Pinpoint the cell where the given text exists, returning its (X, Y) midpoint coordinate. 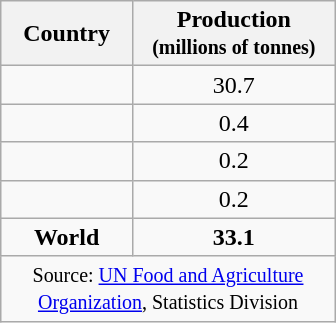
World (67, 237)
0.4 (234, 123)
Production (millions of tonnes) (234, 34)
Source: UN Food and Agriculture Organization, Statistics Division (168, 288)
Country (67, 34)
33.1 (234, 237)
30.7 (234, 85)
